From the cell containing the given text, extract its center point as (X, Y) coordinate. 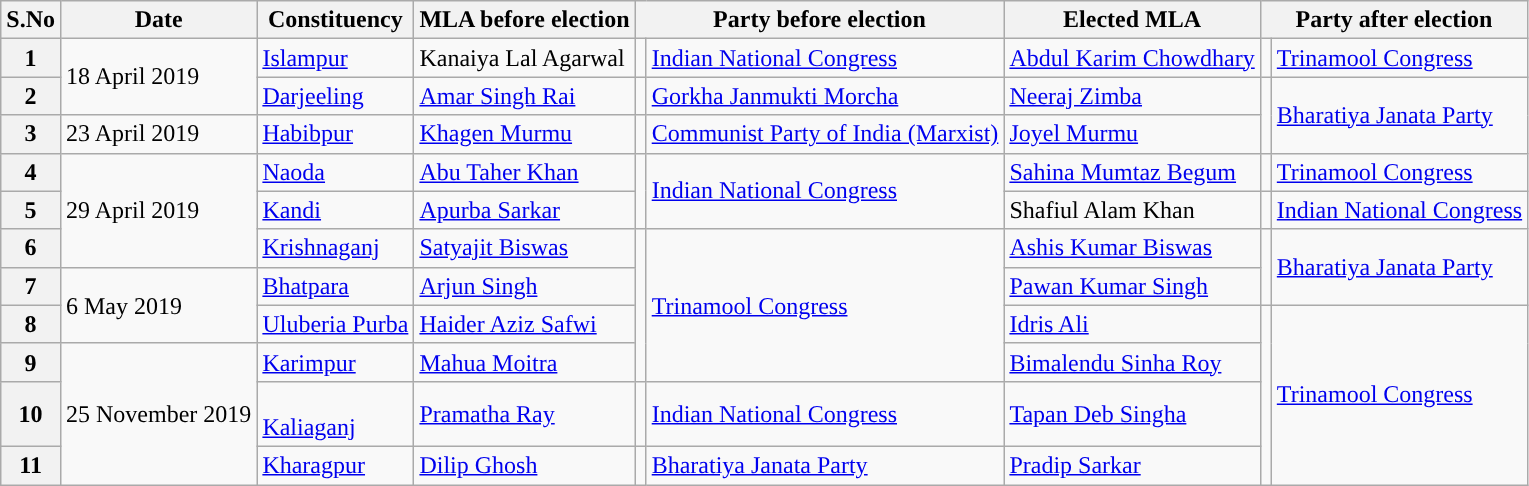
Ashis Kumar Biswas (1132, 248)
Satyajit Biswas (524, 248)
29 April 2019 (158, 210)
8 (31, 324)
Pramatha Ray (524, 414)
2 (31, 96)
Kharagpur (336, 465)
Constituency (336, 20)
Pawan Kumar Singh (1132, 286)
Date (158, 20)
Bimalendu Sinha Roy (1132, 362)
Islampur (336, 58)
Party after election (1394, 20)
Abdul Karim Chowdhary (1132, 58)
9 (31, 362)
Party before election (820, 20)
Shafiul Alam Khan (1132, 210)
4 (31, 172)
Tapan Deb Singha (1132, 414)
Khagen Murmu (524, 134)
6 May 2019 (158, 305)
Gorkha Janmukti Morcha (825, 96)
Neeraj Zimba (1132, 96)
Joyel Murmu (1132, 134)
Krishnaganj (336, 248)
5 (31, 210)
Uluberia Purba (336, 324)
Karimpur (336, 362)
Abu Taher Khan (524, 172)
23 April 2019 (158, 134)
Arjun Singh (524, 286)
Communist Party of India (Marxist) (825, 134)
Apurba Sarkar (524, 210)
Mahua Moitra (524, 362)
3 (31, 134)
Haider Aziz Safwi (524, 324)
7 (31, 286)
Amar Singh Rai (524, 96)
Darjeeling (336, 96)
18 April 2019 (158, 77)
Kaliaganj (336, 414)
6 (31, 248)
Elected MLA (1132, 20)
Bhatpara (336, 286)
Pradip Sarkar (1132, 465)
Kanaiya Lal Agarwal (524, 58)
Sahina Mumtaz Begum (1132, 172)
Naoda (336, 172)
10 (31, 414)
MLA before election (524, 20)
Dilip Ghosh (524, 465)
S.No (31, 20)
Habibpur (336, 134)
Idris Ali (1132, 324)
25 November 2019 (158, 414)
Kandi (336, 210)
11 (31, 465)
1 (31, 58)
